Detect which cell encompasses the target text, then output its (x, y) center coordinate. 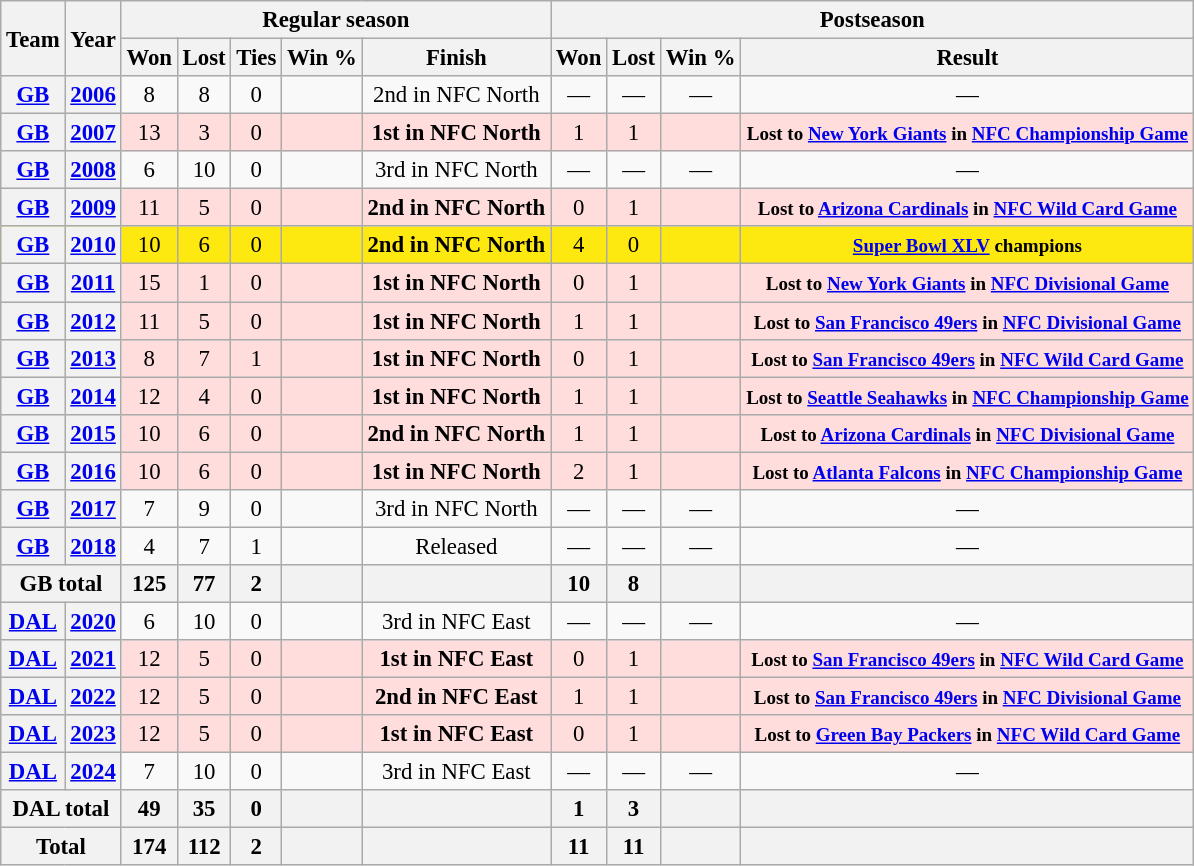
2015 (93, 433)
2007 (93, 133)
2010 (93, 245)
Super Bowl XLV champions (968, 245)
Lost to Seattle Seahawks in NFC Championship Game (968, 396)
GB total (61, 584)
49 (149, 809)
2016 (93, 471)
35 (204, 809)
Lost to Atlanta Falcons in NFC Championship Game (968, 471)
2017 (93, 509)
2012 (93, 321)
Lost to Arizona Cardinals in NFC Wild Card Game (968, 208)
Regular season (336, 20)
2009 (93, 208)
2011 (93, 283)
2020 (93, 621)
Postseason (872, 20)
174 (149, 847)
2014 (93, 396)
2022 (93, 697)
2013 (93, 358)
2024 (93, 772)
2018 (93, 546)
Lost to Green Bay Packers in NFC Wild Card Game (968, 734)
Total (61, 847)
Lost to New York Giants in NFC Divisional Game (968, 283)
2021 (93, 659)
9 (204, 509)
Result (968, 58)
Lost to New York Giants in NFC Championship Game (968, 133)
15 (149, 283)
112 (204, 847)
Finish (456, 58)
Ties (256, 58)
Lost to Arizona Cardinals in NFC Divisional Game (968, 433)
2008 (93, 170)
125 (149, 584)
DAL total (61, 809)
Year (93, 38)
2023 (93, 734)
Released (456, 546)
77 (204, 584)
13 (149, 133)
2nd in NFC East (456, 697)
2006 (93, 95)
Team (33, 38)
